Detect which cell encompasses the target text, then output its (x, y) center coordinate. 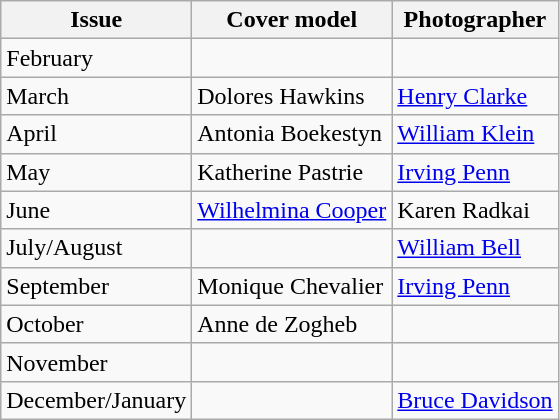
Cover model (292, 20)
Antonia Boekestyn (292, 134)
Wilhelmina Cooper (292, 210)
March (96, 96)
July/August (96, 248)
Katherine Pastrie (292, 172)
April (96, 134)
Issue (96, 20)
Dolores Hawkins (292, 96)
William Klein (475, 134)
Monique Chevalier (292, 286)
May (96, 172)
Bruce Davidson (475, 400)
June (96, 210)
Karen Radkai (475, 210)
December/January (96, 400)
Anne de Zogheb (292, 324)
Photographer (475, 20)
October (96, 324)
September (96, 286)
William Bell (475, 248)
February (96, 58)
November (96, 362)
Henry Clarke (475, 96)
